Locate the cell with the specified text and output its [X, Y] center coordinate. 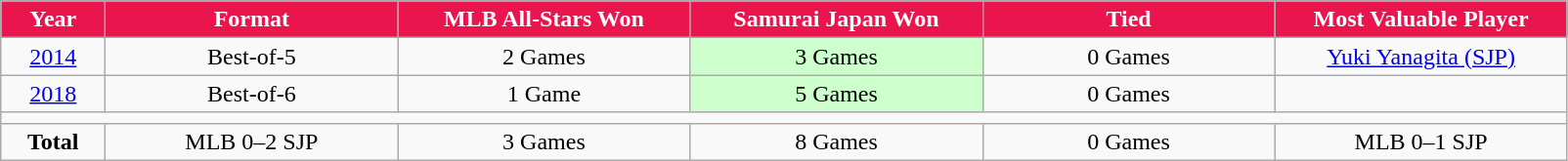
5 Games [837, 94]
Best-of-5 [252, 57]
Samurai Japan Won [837, 20]
Most Valuable Player [1421, 20]
Total [53, 141]
8 Games [837, 141]
1 Game [544, 94]
2 Games [544, 57]
2014 [53, 57]
Best-of-6 [252, 94]
Format [252, 20]
Yuki Yanagita (SJP) [1421, 57]
Year [53, 20]
2018 [53, 94]
MLB 0–2 SJP [252, 141]
Tied [1128, 20]
MLB 0–1 SJP [1421, 141]
MLB All-Stars Won [544, 20]
